Return the [x, y] coordinate for the center point of the cell that contains the specified text.  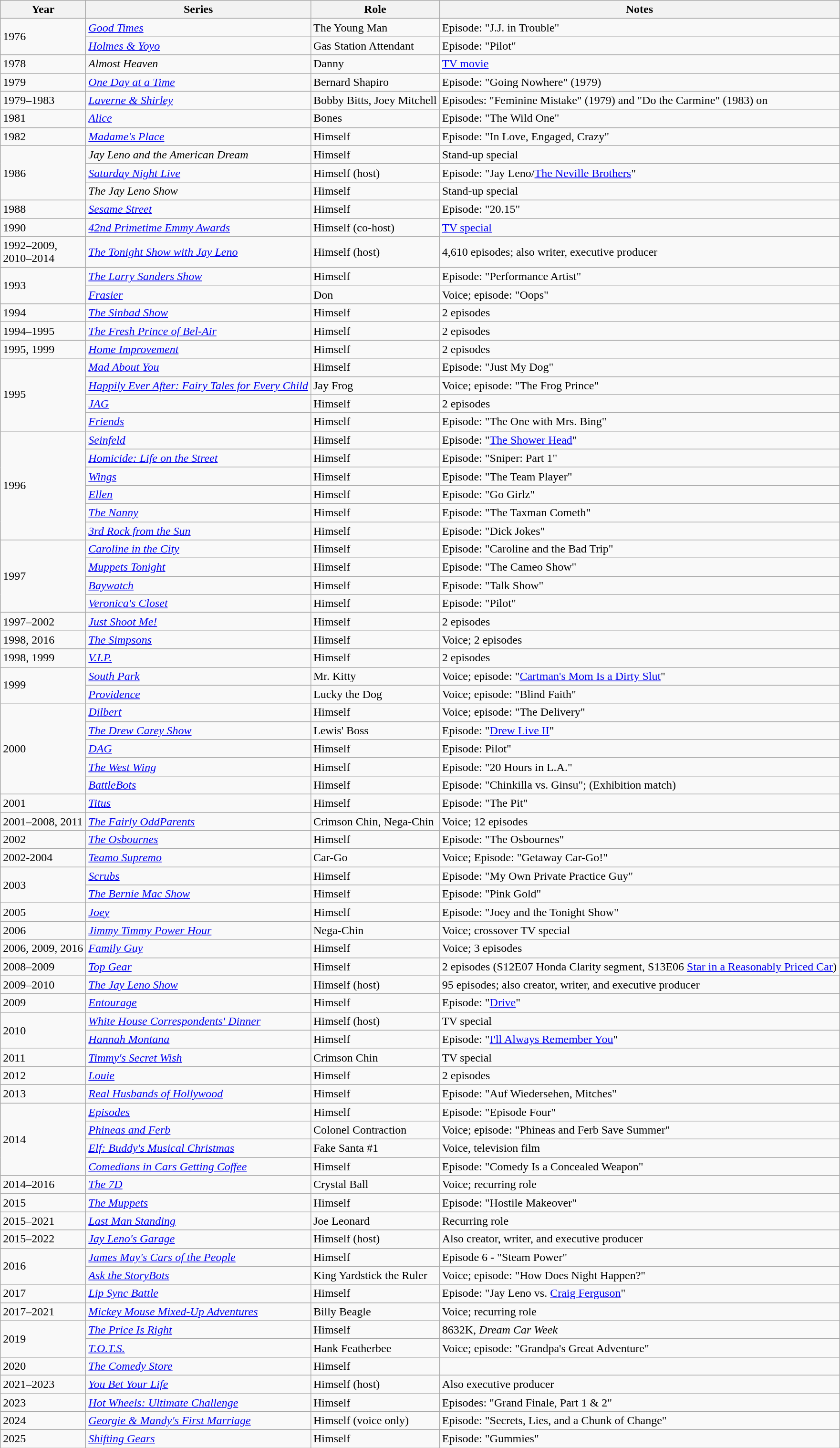
T.O.T.S. [198, 1348]
The Simpsons [198, 640]
Billy Beagle [375, 1312]
Homicide: Life on the Street [198, 458]
1997 [43, 576]
Louie [198, 1075]
The Nanny [198, 512]
Crimson Chin [375, 1057]
Top Gear [198, 967]
Episode: "Go Girlz" [639, 494]
Wings [198, 476]
Colonel Contraction [375, 1130]
Episode: "20.15" [639, 209]
Voice, television film [639, 1148]
2015 [43, 1203]
1993 [43, 286]
2015–2021 [43, 1221]
2013 [43, 1094]
King Yardstick the Ruler [375, 1275]
Episodes [198, 1112]
Veronica's Closet [198, 604]
The 7D [198, 1185]
Sesame Street [198, 209]
The Fresh Prince of Bel-Air [198, 331]
2 episodes (S12E07 Honda Clarity segment, S13E06 Star in a Reasonably Priced Car) [639, 967]
Hot Wheels: Ultimate Challenge [198, 1402]
Last Man Standing [198, 1221]
Voice; episode: "Phineas and Ferb Save Summer" [639, 1130]
2002 [43, 840]
Voice; episode: "Grandpa's Great Adventure" [639, 1348]
Scrubs [198, 876]
Crystal Ball [375, 1185]
2021–2023 [43, 1384]
2011 [43, 1057]
Episode: "Performance Artist" [639, 277]
Episode: "The Team Player" [639, 476]
1999 [43, 685]
Nega-Chin [375, 930]
Almost Heaven [198, 64]
2014 [43, 1139]
Jimmy Timmy Power Hour [198, 930]
Mr. Kitty [375, 676]
Just Shoot Me! [198, 622]
Voice; 3 episodes [639, 948]
Lucky the Dog [375, 694]
Lewis' Boss [375, 730]
Voice; episode: "Oops" [639, 295]
Notes [639, 10]
Georgie & Mandy's First Marriage [198, 1421]
2008–2009 [43, 967]
Gas Station Attendant [375, 46]
Episode: "Jay Leno vs. Craig Ferguson" [639, 1293]
1986 [43, 173]
Also creator, writer, and executive producer [639, 1239]
2020 [43, 1366]
1988 [43, 209]
The West Wing [198, 767]
Voice; 12 episodes [639, 821]
Joe Leonard [375, 1221]
Jay Frog [375, 385]
The Tonight Show with Jay Leno [198, 252]
2017 [43, 1293]
Voice; episode: "How Does Night Happen?" [639, 1275]
Episode: "Hostile Makeover" [639, 1203]
Episode: "Going Nowhere" (1979) [639, 82]
2012 [43, 1075]
The Osbournes [198, 840]
Caroline in the City [198, 549]
Mickey Mouse Mixed-Up Adventures [198, 1312]
Happily Ever After: Fairy Tales for Every Child [198, 385]
2016 [43, 1266]
Also executive producer [639, 1384]
2024 [43, 1421]
Role [375, 10]
Family Guy [198, 948]
Shifting Gears [198, 1439]
Episode: "Jay Leno/The Neville Brothers" [639, 173]
Car-Go [375, 858]
Series [198, 10]
Voice; episode: "The Delivery" [639, 712]
BattleBots [198, 785]
Episode: "The One with Mrs. Bing" [639, 422]
Lip Sync Battle [198, 1293]
Episode: "Secrets, Lies, and a Chunk of Change" [639, 1421]
Episode: "Caroline and the Bad Trip" [639, 549]
Frasier [198, 295]
DAG [198, 749]
1981 [43, 118]
Bobby Bitts, Joey Mitchell [375, 100]
Home Improvement [198, 349]
Voice; 2 episodes [639, 640]
Seinfeld [198, 440]
4,610 episodes; also writer, executive producer [639, 252]
Comedians in Cars Getting Coffee [198, 1167]
The Fairly OddParents [198, 821]
95 episodes; also creator, writer, and executive producer [639, 985]
Episode: "20 Hours in L.A." [639, 767]
Episode: "Sniper: Part 1" [639, 458]
Crimson Chin, Nega-Chin [375, 821]
Friends [198, 422]
Himself (co-host) [375, 228]
1976 [43, 37]
James May's Cars of the People [198, 1257]
Episode: "Drew Live II" [639, 730]
V.I.P. [198, 658]
Episode: "The Wild One" [639, 118]
Voice; crossover TV special [639, 930]
Entourage [198, 1003]
1998, 2016 [43, 640]
Episode: "Comedy Is a Concealed Weapon" [639, 1167]
1982 [43, 136]
Year [43, 10]
Phineas and Ferb [198, 1130]
Himself (voice only) [375, 1421]
The Comedy Store [198, 1366]
Episode: "Drive" [639, 1003]
2010 [43, 1030]
Bernard Shapiro [375, 82]
Danny [375, 64]
Jay Leno and the American Dream [198, 155]
South Park [198, 676]
2002-2004 [43, 858]
Fake Santa #1 [375, 1148]
3rd Rock from the Sun [198, 531]
1996 [43, 485]
Dilbert [198, 712]
Episode: "The Osbournes" [639, 840]
Don [375, 295]
Laverne & Shirley [198, 100]
Recurring role [639, 1221]
2025 [43, 1439]
Episode: "J.J. in Trouble" [639, 28]
Episode: "I'll Always Remember You" [639, 1039]
The Larry Sanders Show [198, 277]
Bones [375, 118]
2001–2008, 2011 [43, 821]
Episode: "Gummies" [639, 1439]
Jay Leno's Garage [198, 1239]
Episodes: "Grand Finale, Part 1 & 2" [639, 1402]
Episode: "The Taxman Cometh" [639, 512]
Voice; episode: "Blind Faith" [639, 694]
Saturday Night Live [198, 173]
2000 [43, 749]
Elf: Buddy's Musical Christmas [198, 1148]
Episodes: "Feminine Mistake" (1979) and "Do the Carmine" (1983) on [639, 100]
42nd Primetime Emmy Awards [198, 228]
Madame's Place [198, 136]
Episode: "My Own Private Practice Guy" [639, 876]
One Day at a Time [198, 82]
1990 [43, 228]
1995 [43, 395]
2006, 2009, 2016 [43, 948]
Holmes & Yoyo [198, 46]
TV movie [639, 64]
2014–2016 [43, 1185]
JAG [198, 404]
Episode: Pilot" [639, 749]
1998, 1999 [43, 658]
1994 [43, 313]
Alice [198, 118]
Episode: "Joey and the Tonight Show" [639, 912]
Episode: "Chinkilla vs. Ginsu"; (Exhibition match) [639, 785]
The Young Man [375, 28]
Episode: "The Cameo Show" [639, 567]
Episode: "Pink Gold" [639, 894]
1979–1983 [43, 100]
2015–2022 [43, 1239]
Hannah Montana [198, 1039]
1992–2009,2010–2014 [43, 252]
Teamo Supremo [198, 858]
Ellen [198, 494]
Voice; Episode: "Getaway Car-Go!" [639, 858]
The Bernie Mac Show [198, 894]
Timmy's Secret Wish [198, 1057]
2017–2021 [43, 1312]
White House Correspondents' Dinner [198, 1021]
2003 [43, 885]
1978 [43, 64]
2005 [43, 912]
Episode: "Just My Dog" [639, 367]
2006 [43, 930]
Ask the StoryBots [198, 1275]
Real Husbands of Hollywood [198, 1094]
Muppets Tonight [198, 567]
Mad About You [198, 367]
2023 [43, 1402]
8632K, Dream Car Week [639, 1330]
Good Times [198, 28]
You Bet Your Life [198, 1384]
Episode: "Episode Four" [639, 1112]
Episode: "In Love, Engaged, Crazy" [639, 136]
Episode: "The Pit" [639, 803]
2009 [43, 1003]
Titus [198, 803]
Baywatch [198, 585]
Providence [198, 694]
Episode: "Talk Show" [639, 585]
Episode: "Auf Wiedersehen, Mitches" [639, 1094]
2009–2010 [43, 985]
Voice; episode: "The Frog Prince" [639, 385]
Hank Featherbee [375, 1348]
Episode: "Dick Jokes" [639, 531]
Episode 6 - "Steam Power" [639, 1257]
The Muppets [198, 1203]
2001 [43, 803]
The Drew Carey Show [198, 730]
Joey [198, 912]
1979 [43, 82]
The Price Is Right [198, 1330]
The Sinbad Show [198, 313]
2019 [43, 1339]
1994–1995 [43, 331]
Voice; episode: "Cartman's Mom Is a Dirty Slut" [639, 676]
1997–2002 [43, 622]
Episode: "The Shower Head" [639, 440]
1995, 1999 [43, 349]
